Scan for the cell matching the given text and deliver its [X, Y] coordinate at center. 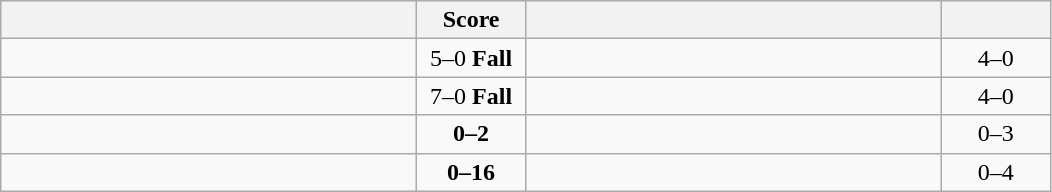
Score [472, 20]
0–3 [996, 134]
0–2 [472, 134]
5–0 Fall [472, 58]
0–4 [996, 172]
7–0 Fall [472, 96]
0–16 [472, 172]
